Search for the cell housing the specified text and yield its [X, Y] center coordinate. 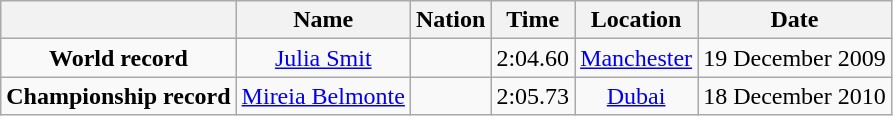
Dubai [636, 96]
Mireia Belmonte [323, 96]
Manchester [636, 58]
19 December 2009 [795, 58]
2:05.73 [533, 96]
World record [118, 58]
Time [533, 20]
Location [636, 20]
2:04.60 [533, 58]
Date [795, 20]
Nation [450, 20]
Championship record [118, 96]
Name [323, 20]
Julia Smit [323, 58]
18 December 2010 [795, 96]
